Output the (X, Y) coordinate of the center of the cell containing the given text.  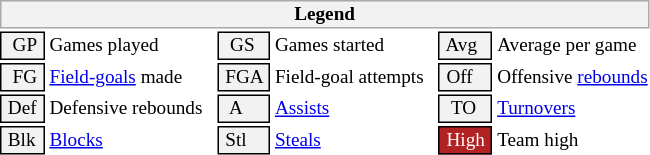
Team high (573, 140)
Games started (354, 46)
FG (22, 77)
Stl (244, 140)
TO (466, 108)
Turnovers (573, 108)
FGA (244, 77)
Blk (22, 140)
Assists (354, 108)
A (244, 108)
Defensive rebounds (131, 108)
GP (22, 46)
Off (466, 77)
High (466, 140)
Blocks (131, 140)
Games played (131, 46)
Def (22, 108)
Legend (324, 14)
Field-goals made (131, 77)
Average per game (573, 46)
Steals (354, 140)
Avg (466, 46)
GS (244, 46)
Offensive rebounds (573, 77)
Field-goal attempts (354, 77)
